Find where the given text appears and provide that cell's center as [X, Y] coordinate. 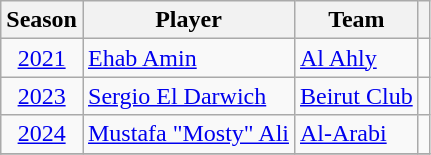
Sergio El Darwich [188, 96]
Beirut Club [356, 96]
Season [42, 20]
Mustafa "Mosty" Ali [188, 134]
2023 [42, 96]
Player [188, 20]
2024 [42, 134]
Team [356, 20]
Al-Arabi [356, 134]
Ehab Amin [188, 58]
Al Ahly [356, 58]
2021 [42, 58]
